Search for the cell housing the specified text and yield its [x, y] center coordinate. 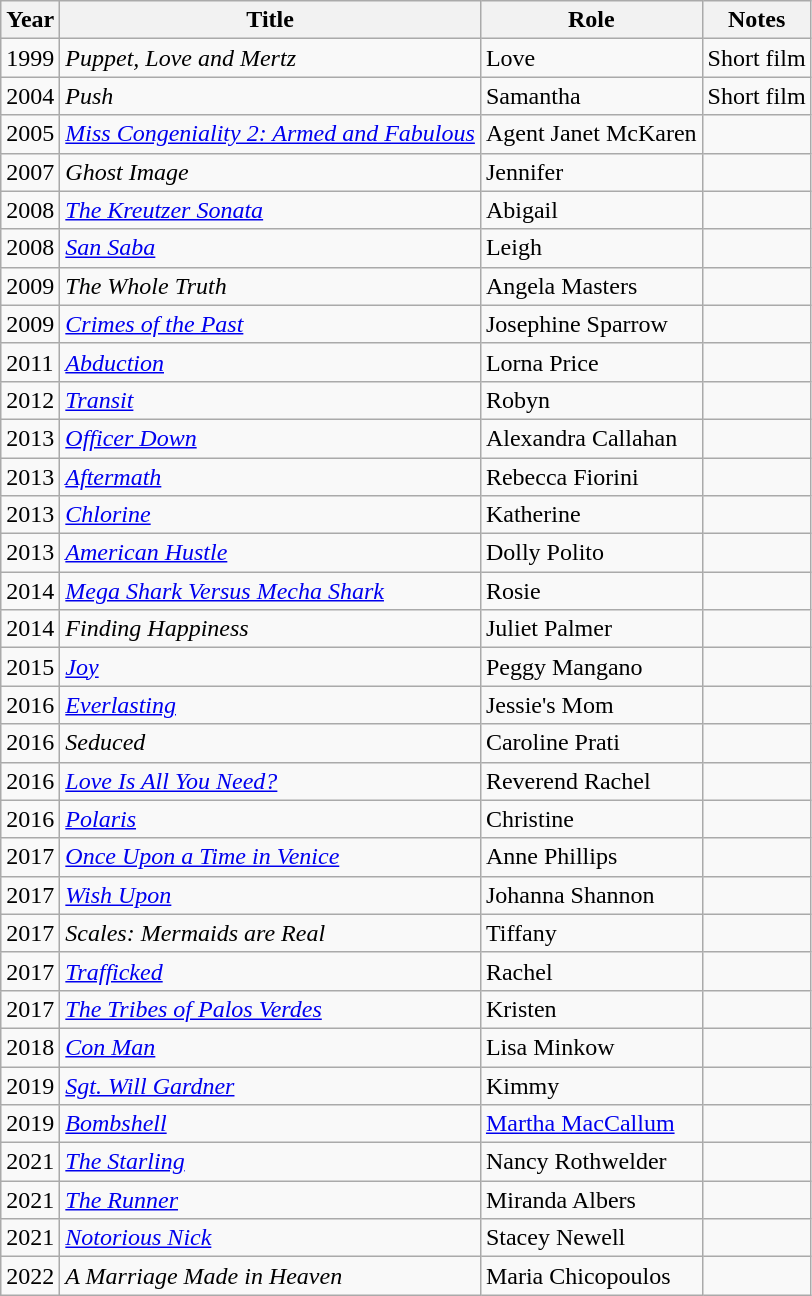
Robyn [591, 400]
Transit [270, 400]
The Runner [270, 1200]
Aftermath [270, 477]
Mega Shark Versus Mecha Shark [270, 591]
2015 [30, 667]
Juliet Palmer [591, 629]
Anne Phillips [591, 857]
Nancy Rothwelder [591, 1162]
Samantha [591, 96]
Leigh [591, 248]
Seduced [270, 743]
Tiffany [591, 933]
Josephine Sparrow [591, 324]
Crimes of the Past [270, 324]
Reverend Rachel [591, 781]
2012 [30, 400]
The Starling [270, 1162]
Role [591, 20]
Lorna Price [591, 362]
Love [591, 58]
Miss Congeniality 2: Armed and Fabulous [270, 134]
Rosie [591, 591]
2018 [30, 1047]
Everlasting [270, 705]
Jennifer [591, 172]
Jessie's Mom [591, 705]
Agent Janet McKaren [591, 134]
The Tribes of Palos Verdes [270, 1009]
Kimmy [591, 1085]
2022 [30, 1276]
Caroline Prati [591, 743]
Abduction [270, 362]
A Marriage Made in Heaven [270, 1276]
Peggy Mangano [591, 667]
2005 [30, 134]
Notorious Nick [270, 1238]
Angela Masters [591, 286]
Martha MacCallum [591, 1124]
Once Upon a Time in Venice [270, 857]
Push [270, 96]
Con Man [270, 1047]
Notes [756, 20]
Stacey Newell [591, 1238]
Sgt. Will Gardner [270, 1085]
Maria Chicopoulos [591, 1276]
American Hustle [270, 553]
The Kreutzer Sonata [270, 210]
Scales: Mermaids are Real [270, 933]
Abigail [591, 210]
1999 [30, 58]
2011 [30, 362]
Christine [591, 819]
Rachel [591, 971]
San Saba [270, 248]
Love Is All You Need? [270, 781]
2004 [30, 96]
Alexandra Callahan [591, 438]
Wish Upon [270, 895]
Finding Happiness [270, 629]
Joy [270, 667]
Dolly Polito [591, 553]
Chlorine [270, 515]
Officer Down [270, 438]
Ghost Image [270, 172]
Polaris [270, 819]
The Whole Truth [270, 286]
Trafficked [270, 971]
Bombshell [270, 1124]
Kristen [591, 1009]
Johanna Shannon [591, 895]
Puppet, Love and Mertz [270, 58]
Title [270, 20]
Katherine [591, 515]
Lisa Minkow [591, 1047]
Year [30, 20]
Miranda Albers [591, 1200]
2007 [30, 172]
Rebecca Fiorini [591, 477]
